Detect which cell encompasses the target text, then output its [X, Y] center coordinate. 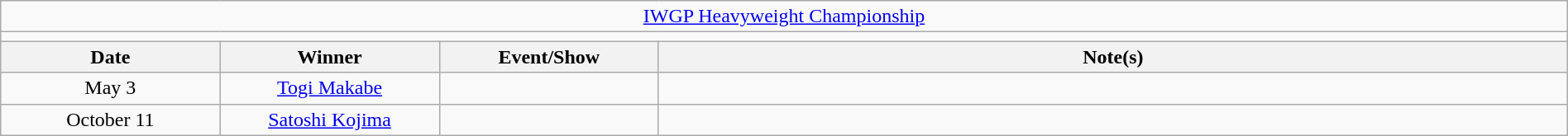
Winner [329, 57]
Satoshi Kojima [329, 120]
Togi Makabe [329, 88]
October 11 [111, 120]
Date [111, 57]
Event/Show [549, 57]
IWGP Heavyweight Championship [784, 16]
Note(s) [1113, 57]
May 3 [111, 88]
